Return the (X, Y) coordinate for the center point of the cell that contains the specified text.  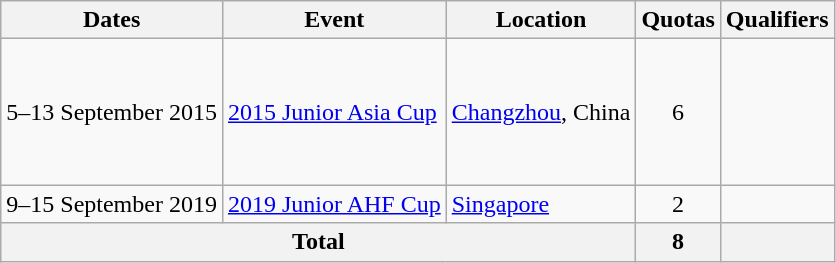
5–13 September 2015 (112, 112)
2 (678, 204)
Qualifiers (777, 20)
6 (678, 112)
Location (541, 20)
2015 Junior Asia Cup (334, 112)
8 (678, 242)
Event (334, 20)
9–15 September 2019 (112, 204)
Singapore (541, 204)
Total (318, 242)
Dates (112, 20)
Quotas (678, 20)
Changzhou, China (541, 112)
2019 Junior AHF Cup (334, 204)
